Capture the cell that displays the provided text and extract its [x, y] central coordinate. 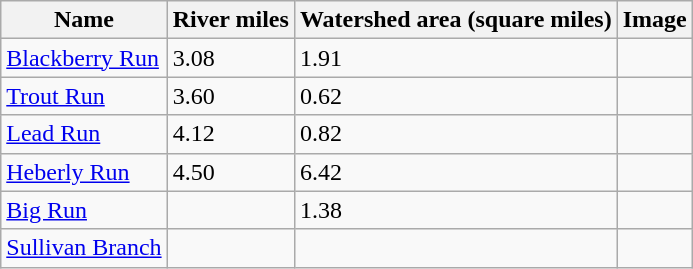
Sullivan Branch [84, 248]
6.42 [456, 172]
Heberly Run [84, 172]
3.60 [230, 96]
River miles [230, 20]
Lead Run [84, 134]
1.38 [456, 210]
Name [84, 20]
4.50 [230, 172]
1.91 [456, 58]
Image [654, 20]
Big Run [84, 210]
3.08 [230, 58]
0.62 [456, 96]
Blackberry Run [84, 58]
Trout Run [84, 96]
4.12 [230, 134]
0.82 [456, 134]
Watershed area (square miles) [456, 20]
